Output the (X, Y) coordinate of the center of the cell containing the given text.  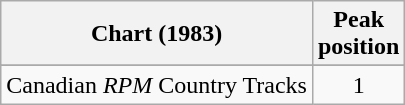
Peakposition (358, 34)
1 (358, 85)
Chart (1983) (157, 34)
Canadian RPM Country Tracks (157, 85)
